Output the [x, y] coordinate of the center of the cell containing the given text.  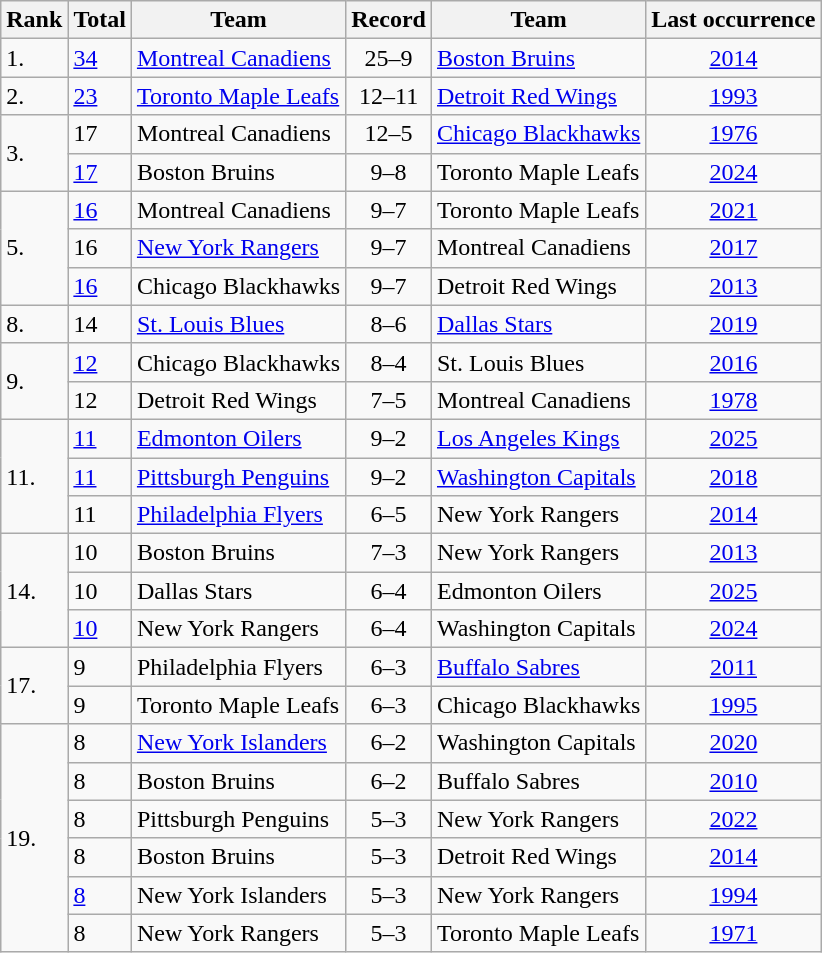
7–5 [389, 400]
17. [34, 686]
1978 [734, 400]
14 [100, 324]
1995 [734, 705]
2022 [734, 819]
2017 [734, 248]
12–5 [389, 134]
1993 [734, 96]
Los Angeles Kings [538, 438]
Total [100, 20]
9. [34, 381]
19. [34, 838]
2020 [734, 743]
8–4 [389, 362]
2016 [734, 362]
Last occurrence [734, 20]
8–6 [389, 324]
1994 [734, 895]
Rank [34, 20]
2019 [734, 324]
1976 [734, 134]
5. [34, 248]
23 [100, 96]
25–9 [389, 58]
2018 [734, 477]
2010 [734, 781]
12–11 [389, 96]
2021 [734, 210]
6–5 [389, 515]
7–3 [389, 553]
9–8 [389, 172]
2011 [734, 667]
3. [34, 153]
34 [100, 58]
11. [34, 476]
14. [34, 591]
Record [389, 20]
2. [34, 96]
8. [34, 324]
1971 [734, 933]
1. [34, 58]
